Find where the given text appears and provide that cell's center as [x, y] coordinate. 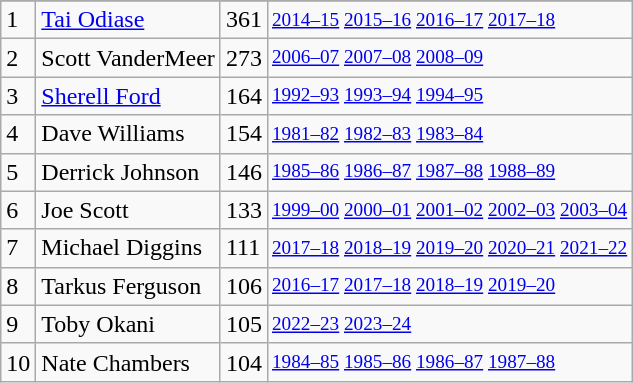
2006–07 2007–08 2008–09 [449, 58]
111 [244, 248]
Toby Okani [128, 324]
2022–23 2023–24 [449, 324]
104 [244, 362]
154 [244, 134]
4 [18, 134]
Nate Chambers [128, 362]
5 [18, 172]
133 [244, 210]
105 [244, 324]
164 [244, 96]
2016–17 2017–18 2018–19 2019–20 [449, 286]
Tai Odiase [128, 20]
361 [244, 20]
Dave Williams [128, 134]
273 [244, 58]
2014–15 2015–16 2016–17 2017–18 [449, 20]
1999–00 2000–01 2001–02 2002–03 2003–04 [449, 210]
Michael Diggins [128, 248]
1 [18, 20]
8 [18, 286]
Tarkus Ferguson [128, 286]
10 [18, 362]
Joe Scott [128, 210]
146 [244, 172]
9 [18, 324]
106 [244, 286]
1985–86 1986–87 1987–88 1988–89 [449, 172]
1984–85 1985–86 1986–87 1987–88 [449, 362]
1981–82 1982–83 1983–84 [449, 134]
Derrick Johnson [128, 172]
3 [18, 96]
2017–18 2018–19 2019–20 2020–21 2021–22 [449, 248]
2 [18, 58]
6 [18, 210]
1992–93 1993–94 1994–95 [449, 96]
Scott VanderMeer [128, 58]
Sherell Ford [128, 96]
7 [18, 248]
